Pinpoint the cell where the given text exists, returning its [x, y] midpoint coordinate. 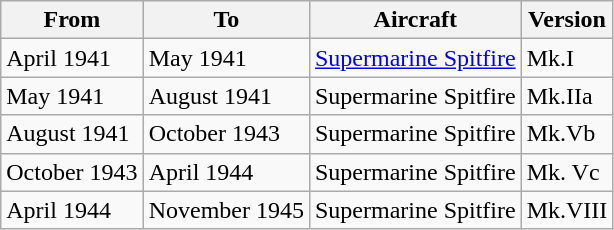
Aircraft [415, 20]
Mk.I [567, 58]
Mk.VIII [567, 210]
November 1945 [226, 210]
From [72, 20]
Version [567, 20]
Mk.Vb [567, 134]
Mk. Vc [567, 172]
To [226, 20]
Mk.IIa [567, 96]
April 1941 [72, 58]
